Return the [x, y] coordinate for the center point of the cell that contains the specified text.  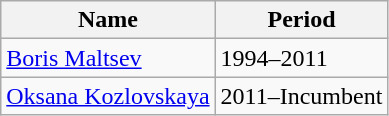
2011–Incumbent [302, 96]
Oksana Kozlovskaya [108, 96]
Boris Maltsev [108, 58]
Name [108, 20]
1994–2011 [302, 58]
Period [302, 20]
